Capture the cell that displays the provided text and extract its [x, y] central coordinate. 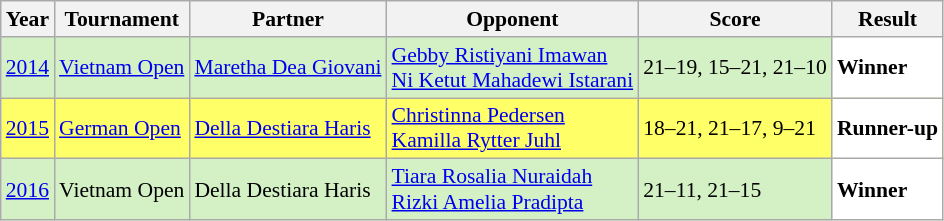
Year [28, 19]
Tournament [122, 19]
German Open [122, 128]
Maretha Dea Giovani [288, 68]
Result [888, 19]
2014 [28, 68]
Score [735, 19]
2016 [28, 190]
Runner-up [888, 128]
18–21, 21–17, 9–21 [735, 128]
Partner [288, 19]
Gebby Ristiyani Imawan Ni Ketut Mahadewi Istarani [513, 68]
21–11, 21–15 [735, 190]
Opponent [513, 19]
21–19, 15–21, 21–10 [735, 68]
Christinna Pedersen Kamilla Rytter Juhl [513, 128]
2015 [28, 128]
Tiara Rosalia Nuraidah Rizki Amelia Pradipta [513, 190]
